Extract the (X, Y) coordinate from the center of the cell holding the provided text.  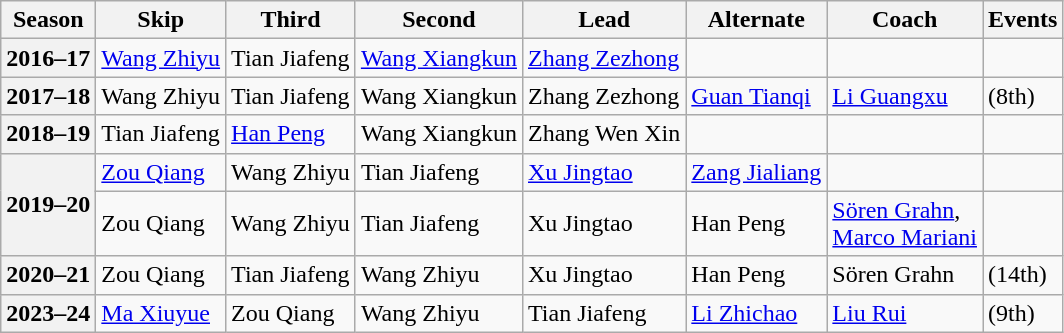
Second (438, 20)
Guan Tianqi (756, 96)
Skip (161, 20)
Sören Grahn,Marco Mariani (905, 224)
Season (48, 20)
Zhang Wen Xin (604, 134)
(14th) (1022, 275)
2020–21 (48, 275)
2017–18 (48, 96)
2018–19 (48, 134)
Third (291, 20)
Coach (905, 20)
Li Guangxu (905, 96)
Zang Jialiang (756, 172)
2023–24 (48, 313)
Sören Grahn (905, 275)
2016–17 (48, 58)
Liu Rui (905, 313)
(8th) (1022, 96)
Alternate (756, 20)
2019–20 (48, 204)
Events (1022, 20)
Lead (604, 20)
Li Zhichao (756, 313)
(9th) (1022, 313)
Ma Xiuyue (161, 313)
